Provide the [x, y] coordinate of the cell's center where the given text is located.  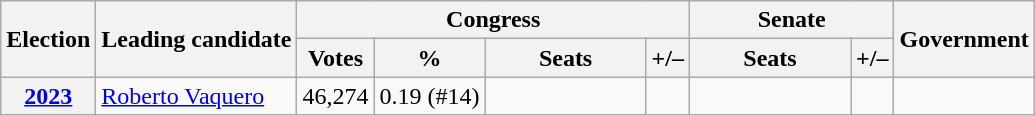
Senate [791, 20]
Congress [494, 20]
% [430, 58]
Votes [336, 58]
Government [964, 39]
Roberto Vaquero [196, 96]
0.19 (#14) [430, 96]
Election [48, 39]
Leading candidate [196, 39]
2023 [48, 96]
46,274 [336, 96]
